Extract the (x, y) coordinate from the center of the cell holding the provided text.  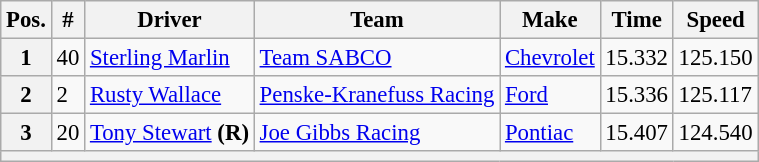
Team SABCO (376, 58)
124.540 (716, 133)
3 (26, 133)
Penske-Kranefuss Racing (376, 95)
40 (68, 58)
Sterling Marlin (170, 58)
Joe Gibbs Racing (376, 133)
15.332 (636, 58)
Chevrolet (550, 58)
125.150 (716, 58)
Ford (550, 95)
Pontiac (550, 133)
Driver (170, 20)
Team (376, 20)
20 (68, 133)
15.407 (636, 133)
15.336 (636, 95)
125.117 (716, 95)
Speed (716, 20)
Pos. (26, 20)
Make (550, 20)
# (68, 20)
Rusty Wallace (170, 95)
Tony Stewart (R) (170, 133)
1 (26, 58)
Time (636, 20)
